Return the (x, y) coordinate for the center point of the cell that contains the specified text.  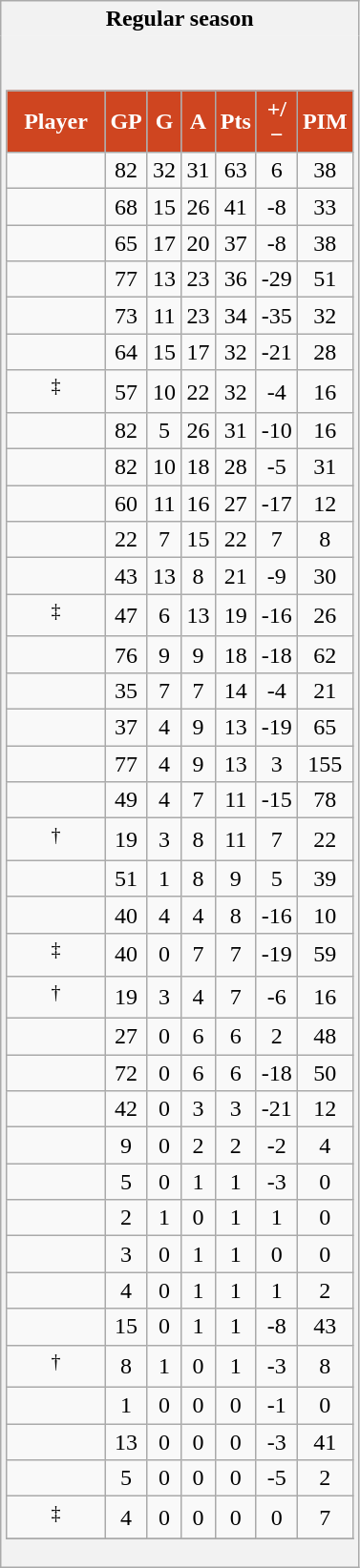
G (164, 122)
20 (199, 243)
39 (325, 878)
76 (126, 654)
-6 (277, 998)
PIM (325, 122)
49 (126, 800)
72 (126, 1073)
48 (325, 1037)
-9 (277, 576)
42 (126, 1109)
Pts (235, 122)
-1 (277, 1406)
Player (55, 122)
33 (325, 207)
-29 (277, 279)
-2 (277, 1145)
68 (126, 207)
57 (126, 391)
-15 (277, 800)
78 (325, 800)
30 (325, 576)
73 (126, 316)
14 (235, 691)
47 (126, 616)
155 (325, 764)
64 (126, 352)
-17 (277, 504)
A (199, 122)
63 (235, 171)
34 (235, 316)
36 (235, 279)
62 (325, 654)
60 (126, 504)
35 (126, 691)
GP (126, 122)
+/− (277, 122)
-10 (277, 431)
-35 (277, 316)
Regular season (180, 19)
59 (325, 954)
50 (325, 1073)
